Determine the [X, Y] coordinate at the center of the cell enclosing the given text.  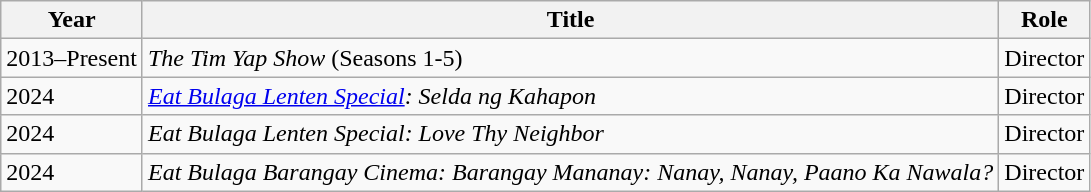
The Tim Yap Show (Seasons 1-5) [570, 58]
Role [1044, 20]
Title [570, 20]
Year [72, 20]
Eat Bulaga Lenten Special: Love Thy Neighbor [570, 134]
Eat Bulaga Barangay Cinema: Barangay Mananay: Nanay, Nanay, Paano Ka Nawala? [570, 172]
Eat Bulaga Lenten Special: Selda ng Kahapon [570, 96]
2013–Present [72, 58]
